Determine the (X, Y) coordinate at the center of the cell enclosing the given text.  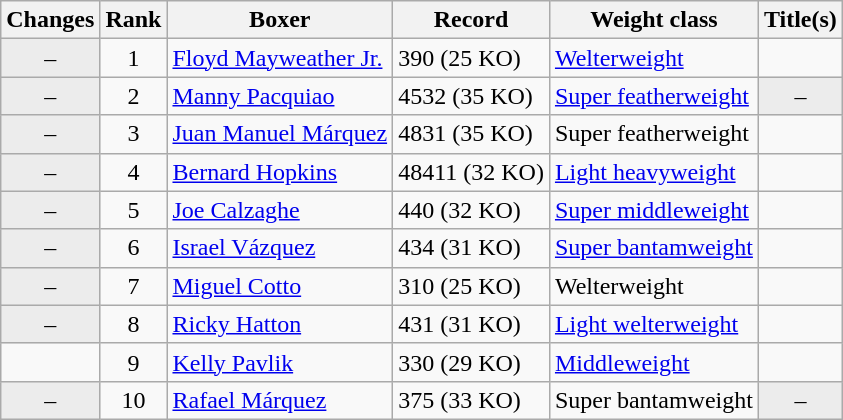
Bernard Hopkins (280, 172)
Juan Manuel Márquez (280, 134)
Changes (50, 20)
Israel Vázquez (280, 248)
1 (134, 58)
4831 (35 KO) (472, 134)
Light welterweight (654, 324)
Rank (134, 20)
8 (134, 324)
6 (134, 248)
Kelly Pavlik (280, 362)
Boxer (280, 20)
Weight class (654, 20)
434 (31 KO) (472, 248)
Super middleweight (654, 210)
Middleweight (654, 362)
Ricky Hatton (280, 324)
431 (31 KO) (472, 324)
2 (134, 96)
Floyd Mayweather Jr. (280, 58)
310 (25 KO) (472, 286)
48411 (32 KO) (472, 172)
10 (134, 400)
440 (32 KO) (472, 210)
5 (134, 210)
Joe Calzaghe (280, 210)
4 (134, 172)
Record (472, 20)
7 (134, 286)
Manny Pacquiao (280, 96)
Miguel Cotto (280, 286)
330 (29 KO) (472, 362)
375 (33 KO) (472, 400)
9 (134, 362)
Rafael Márquez (280, 400)
4532 (35 KO) (472, 96)
390 (25 KO) (472, 58)
3 (134, 134)
Light heavyweight (654, 172)
Title(s) (800, 20)
